Return the (X, Y) coordinate for the center point of the cell that contains the specified text.  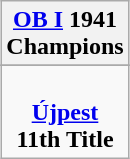
OB I 1941Champions (65, 34)
Újpest11th Title (65, 112)
